Scan for the cell matching the given text and deliver its (x, y) coordinate at center. 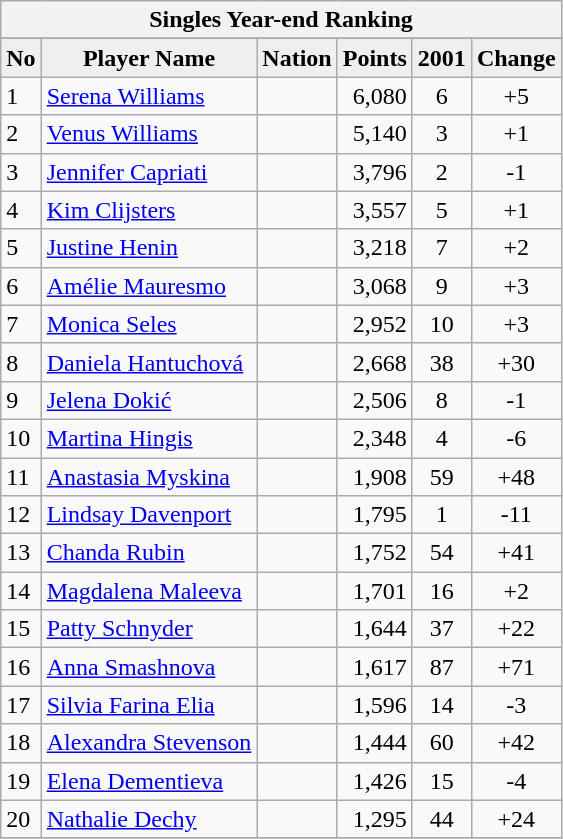
+22 (516, 629)
No (21, 58)
60 (442, 743)
+5 (516, 96)
Chanda Rubin (149, 553)
Anastasia Myskina (149, 477)
1,617 (374, 667)
37 (442, 629)
38 (442, 362)
Nation (297, 58)
59 (442, 477)
Silvia Farina Elia (149, 705)
87 (442, 667)
17 (21, 705)
Jennifer Capriati (149, 172)
Magdalena Maleeva (149, 591)
2,506 (374, 400)
44 (442, 819)
-3 (516, 705)
3,218 (374, 248)
Justine Henin (149, 248)
Monica Seles (149, 324)
-11 (516, 515)
2,668 (374, 362)
1,752 (374, 553)
12 (21, 515)
11 (21, 477)
Player Name (149, 58)
20 (21, 819)
19 (21, 781)
-6 (516, 438)
Lindsay Davenport (149, 515)
13 (21, 553)
1,701 (374, 591)
6,080 (374, 96)
Patty Schnyder (149, 629)
Anna Smashnova (149, 667)
Alexandra Stevenson (149, 743)
Points (374, 58)
+48 (516, 477)
54 (442, 553)
Martina Hingis (149, 438)
1,795 (374, 515)
Jelena Dokić (149, 400)
2001 (442, 58)
Nathalie Dechy (149, 819)
Singles Year-end Ranking (281, 20)
Kim Clijsters (149, 210)
1,908 (374, 477)
2,952 (374, 324)
3,557 (374, 210)
+41 (516, 553)
1,596 (374, 705)
+24 (516, 819)
1,295 (374, 819)
Change (516, 58)
1,426 (374, 781)
18 (21, 743)
Elena Dementieva (149, 781)
5,140 (374, 134)
Amélie Mauresmo (149, 286)
3,068 (374, 286)
1,644 (374, 629)
Venus Williams (149, 134)
Serena Williams (149, 96)
1,444 (374, 743)
+42 (516, 743)
2,348 (374, 438)
Daniela Hantuchová (149, 362)
-4 (516, 781)
3,796 (374, 172)
+30 (516, 362)
+71 (516, 667)
